Pinpoint the cell where the given text exists, returning its (x, y) midpoint coordinate. 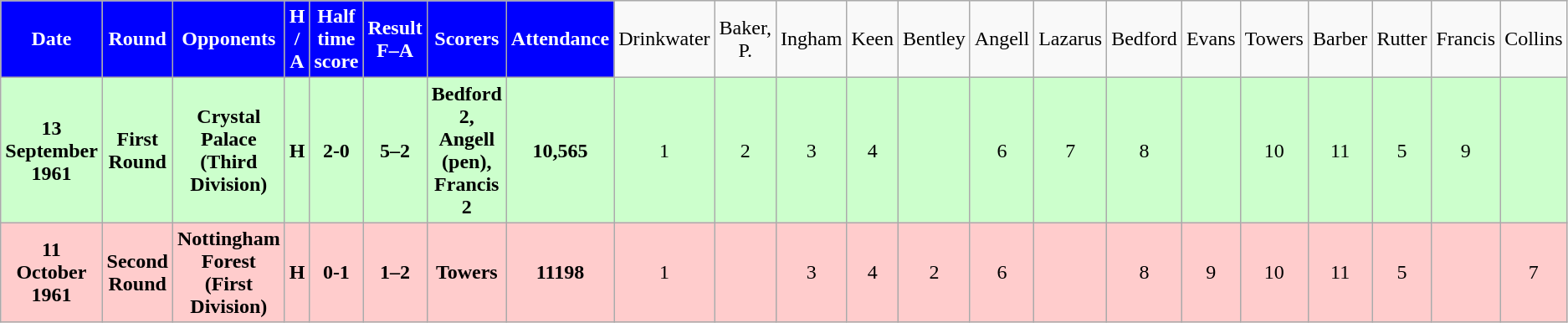
Second Round (137, 273)
Rutter (1402, 39)
First Round (137, 151)
Date (52, 39)
H / A (297, 39)
Attendance (560, 39)
Crystal Palace (Third Division) (228, 151)
11198 (560, 273)
Francis (1466, 39)
Angell (1002, 39)
10,565 (560, 151)
5–2 (395, 151)
Round (137, 39)
Barber (1340, 39)
Scorers (467, 39)
Baker, P. (745, 39)
2-0 (336, 151)
11 October 1961 (52, 273)
1–2 (395, 273)
Collins (1534, 39)
Nottingham Forest (First Division) (228, 273)
Opponents (228, 39)
Lazarus (1071, 39)
Ingham (811, 39)
Bedford 2, Angell (pen), Francis 2 (467, 151)
0-1 (336, 273)
Bedford (1145, 39)
Evans (1211, 39)
ResultF–A (395, 39)
13 September 1961 (52, 151)
Keen (873, 39)
Drinkwater (664, 39)
Half time score (336, 39)
Bentley (935, 39)
